Find where the given text appears and provide that cell's center as [x, y] coordinate. 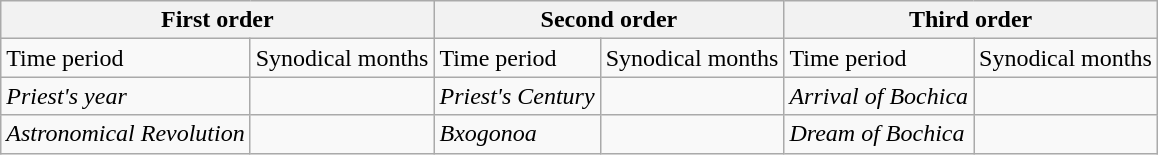
Priest's Century [517, 96]
Bxogonoa [517, 134]
Arrival of Bochica [879, 96]
Dream of Bochica [879, 134]
Second order [609, 20]
Astronomical Revolution [126, 134]
Third order [970, 20]
First order [218, 20]
Priest's year [126, 96]
